Scan for the cell matching the given text and deliver its (x, y) coordinate at center. 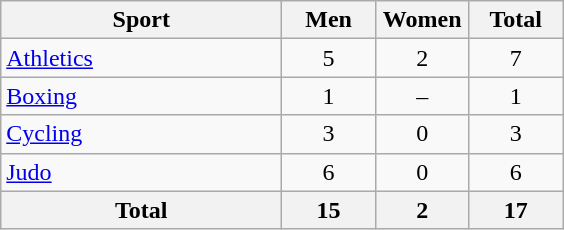
Sport (142, 20)
Women (422, 20)
5 (329, 58)
17 (516, 210)
Judo (142, 172)
Boxing (142, 96)
Men (329, 20)
Athletics (142, 58)
– (422, 96)
7 (516, 58)
Cycling (142, 134)
15 (329, 210)
